For the text-containing cell, return its midpoint in [X, Y] coordinate format. 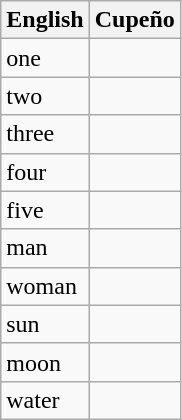
Cupeño [134, 20]
two [45, 96]
moon [45, 362]
three [45, 134]
man [45, 248]
woman [45, 286]
five [45, 210]
English [45, 20]
water [45, 400]
sun [45, 324]
four [45, 172]
one [45, 58]
